Capture the cell that displays the provided text and extract its (X, Y) central coordinate. 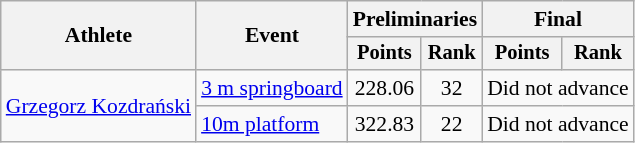
228.06 (385, 88)
Event (272, 36)
Grzegorz Kozdrański (98, 106)
322.83 (385, 124)
3 m springboard (272, 88)
10m platform (272, 124)
32 (452, 88)
Final (558, 19)
Athlete (98, 36)
22 (452, 124)
Preliminaries (415, 19)
